For the text-containing cell, return its midpoint in (x, y) coordinate format. 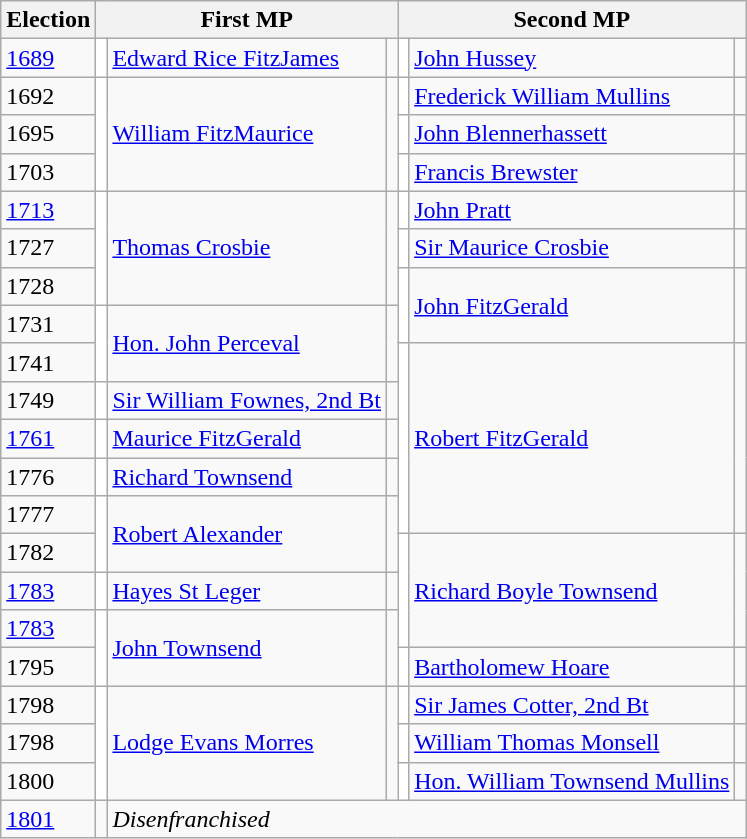
Maurice FitzGerald (247, 438)
1713 (48, 210)
William FitzMaurice (247, 134)
John Townsend (247, 648)
1795 (48, 667)
1782 (48, 553)
Hon. John Perceval (247, 343)
1727 (48, 248)
1761 (48, 438)
Bartholomew Hoare (572, 667)
John Pratt (572, 210)
1728 (48, 286)
1800 (48, 781)
Frederick William Mullins (572, 96)
Hon. William Townsend Mullins (572, 781)
Richard Boyle Townsend (572, 591)
Disenfranchised (426, 819)
Lodge Evans Morres (247, 743)
Richard Townsend (247, 477)
1731 (48, 324)
Sir Maurice Crosbie (572, 248)
Edward Rice FitzJames (247, 58)
1801 (48, 819)
John Hussey (572, 58)
1776 (48, 477)
Francis Brewster (572, 172)
Hayes St Leger (247, 591)
Robert Alexander (247, 534)
1692 (48, 96)
John FitzGerald (572, 305)
1741 (48, 362)
1749 (48, 400)
Election (48, 20)
John Blennerhassett (572, 134)
First MP (247, 20)
Second MP (572, 20)
1689 (48, 58)
1703 (48, 172)
Sir William Fownes, 2nd Bt (247, 400)
Robert FitzGerald (572, 438)
1695 (48, 134)
Thomas Crosbie (247, 248)
William Thomas Monsell (572, 743)
1777 (48, 515)
Sir James Cotter, 2nd Bt (572, 705)
